Return the [x, y] coordinate for the center point of the cell that contains the specified text.  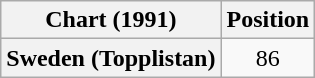
Position [268, 20]
Sweden (Topplistan) [111, 58]
86 [268, 58]
Chart (1991) [111, 20]
